Determine the (x, y) coordinate at the center of the cell enclosing the given text.  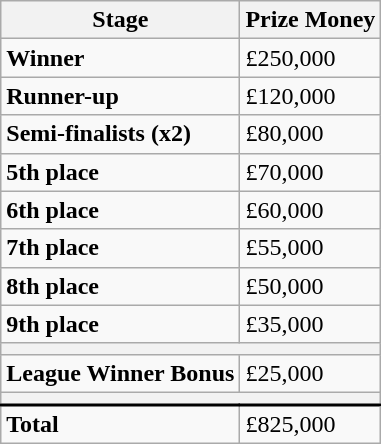
7th place (120, 248)
£250,000 (310, 58)
8th place (120, 286)
Total (120, 424)
Runner-up (120, 96)
£60,000 (310, 210)
5th place (120, 172)
£35,000 (310, 324)
£825,000 (310, 424)
6th place (120, 210)
League Winner Bonus (120, 373)
£55,000 (310, 248)
9th place (120, 324)
£25,000 (310, 373)
£70,000 (310, 172)
Prize Money (310, 20)
Winner (120, 58)
£80,000 (310, 134)
Stage (120, 20)
£120,000 (310, 96)
£50,000 (310, 286)
Semi-finalists (x2) (120, 134)
